Find where the given text appears and provide that cell's center as [X, Y] coordinate. 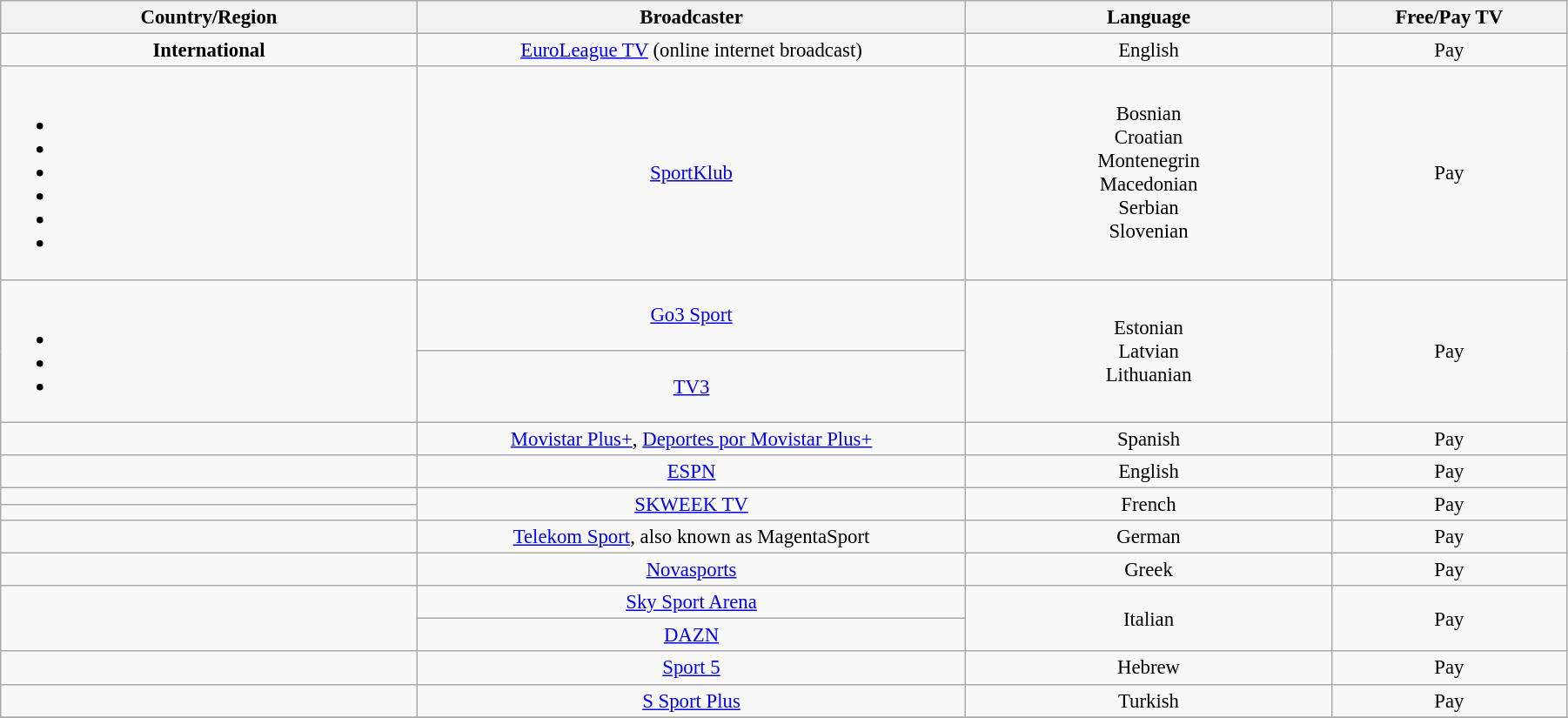
Language [1149, 17]
German [1149, 537]
Broadcaster [691, 17]
Sport 5 [691, 668]
SportKlub [691, 172]
Novasports [691, 570]
Movistar Plus+, Deportes por Movistar Plus+ [691, 439]
Greek [1149, 570]
International [209, 50]
Italian [1149, 618]
SKWEEK TV [691, 505]
DAZN [691, 635]
ESPN [691, 472]
BosnianCroatianMontenegrinMacedonianSerbianSlovenian [1149, 172]
Free/Pay TV [1449, 17]
Go3 Sport [691, 315]
Hebrew [1149, 668]
Turkish [1149, 701]
Country/Region [209, 17]
TV3 [691, 386]
Sky Sport Arena [691, 602]
Spanish [1149, 439]
S Sport Plus [691, 701]
EstonianLatvianLithuanian [1149, 351]
EuroLeague TV (online internet broadcast) [691, 50]
Telekom Sport, also known as MagentaSport [691, 537]
French [1149, 505]
